Search for the cell housing the specified text and yield its [X, Y] center coordinate. 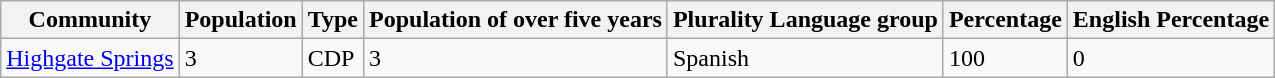
Type [332, 20]
Population of over five years [516, 20]
Plurality Language group [805, 20]
English Percentage [1170, 20]
Highgate Springs [90, 58]
Community [90, 20]
100 [1005, 58]
Percentage [1005, 20]
CDP [332, 58]
Spanish [805, 58]
Population [240, 20]
0 [1170, 58]
